Output the [X, Y] coordinate of the center of the cell containing the given text.  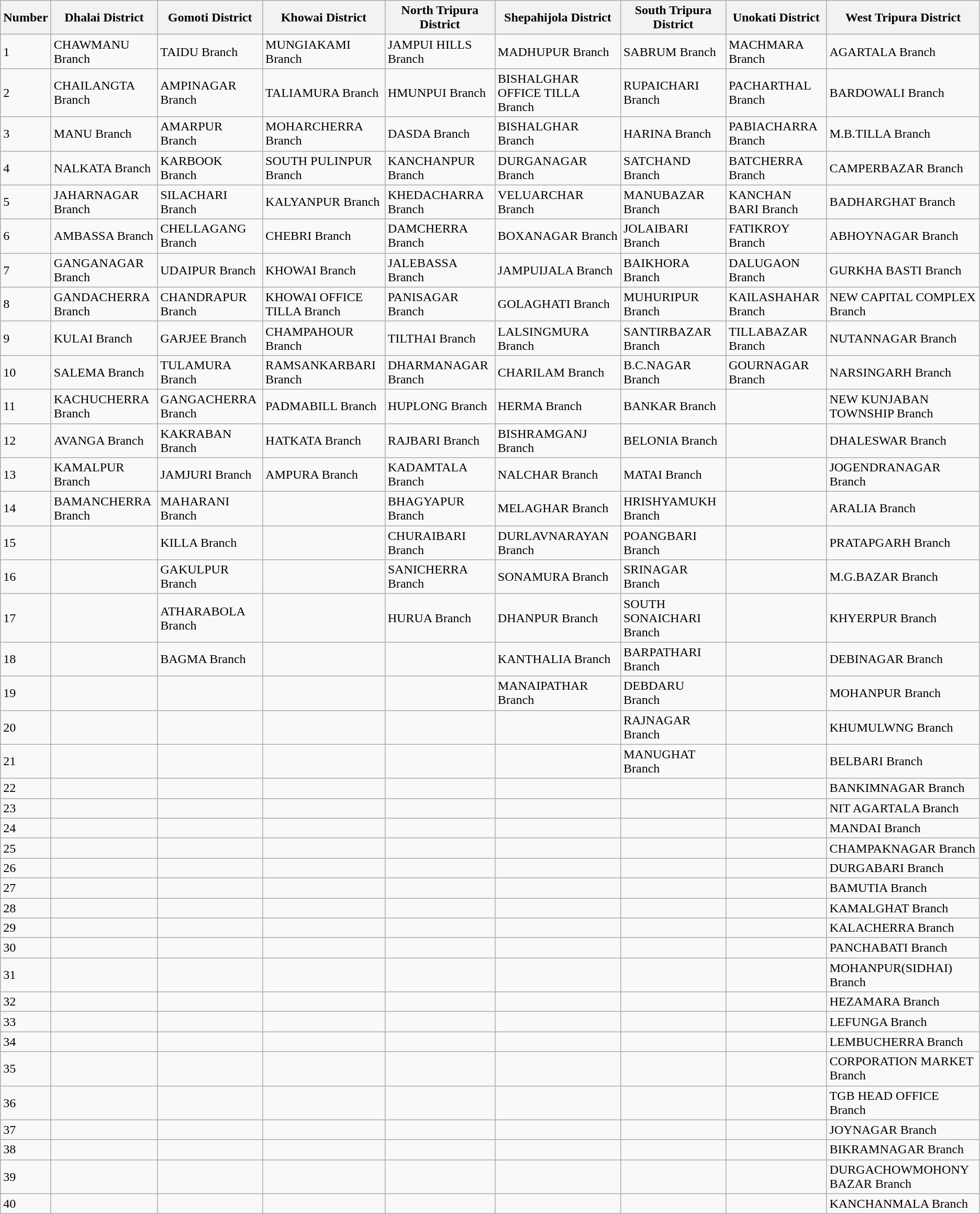
South Tripura District [673, 18]
BISHRAMGANJ Branch [558, 440]
Shepahijola District [558, 18]
TULAMURA Branch [210, 372]
MANUBAZAR Branch [673, 202]
MANDAI Branch [903, 828]
KANTHALIA Branch [558, 659]
RAMSANKARBARI Branch [324, 372]
SOUTH PULINPUR Branch [324, 168]
North Tripura District [440, 18]
KHUMULWNG Branch [903, 727]
NARSINGARH Branch [903, 372]
MANUGHAT Branch [673, 761]
MELAGHAR Branch [558, 509]
HERMA Branch [558, 406]
BISHALGHAR Branch [558, 134]
GOLAGHATI Branch [558, 304]
17 [26, 618]
DHARMANAGAR Branch [440, 372]
KAMALGHAT Branch [903, 908]
JAMPUIJALA Branch [558, 270]
KHEDACHARRA Branch [440, 202]
35 [26, 1068]
LEMBUCHERRA Branch [903, 1042]
BANKIMNAGAR Branch [903, 788]
KHOWAI Branch [324, 270]
DALUGAON Branch [776, 270]
NEW CAPITAL COMPLEX Branch [903, 304]
30 [26, 948]
MACHMARA Branch [776, 51]
HRISHYAMUKH Branch [673, 509]
BAMUTIA Branch [903, 888]
KARBOOK Branch [210, 168]
MOHANPUR(SIDHAI) Branch [903, 975]
21 [26, 761]
TGB HEAD OFFICE Branch [903, 1103]
AMPINAGAR Branch [210, 93]
ATHARABOLA Branch [210, 618]
NALCHAR Branch [558, 474]
CHURAIBARI Branch [440, 543]
19 [26, 693]
AGARTALA Branch [903, 51]
BARPATHARI Branch [673, 659]
31 [26, 975]
CHEBRI Branch [324, 236]
6 [26, 236]
KAKRABAN Branch [210, 440]
LEFUNGA Branch [903, 1022]
JALEBASSA Branch [440, 270]
RAJBARI Branch [440, 440]
DURGANAGAR Branch [558, 168]
UDAIPUR Branch [210, 270]
KHOWAI OFFICE TILLA Branch [324, 304]
26 [26, 868]
BELBARI Branch [903, 761]
JAMPUI HILLS Branch [440, 51]
27 [26, 888]
MATAI Branch [673, 474]
NUTANNAGAR Branch [903, 338]
POANGBARI Branch [673, 543]
BELONIA Branch [673, 440]
PANCHABATI Branch [903, 948]
GAKULPUR Branch [210, 577]
PABIACHARRA Branch [776, 134]
16 [26, 577]
AMPURA Branch [324, 474]
23 [26, 808]
18 [26, 659]
BAMANCHERRA Branch [104, 509]
DHALESWAR Branch [903, 440]
HURUA Branch [440, 618]
BAIKHORA Branch [673, 270]
MANU Branch [104, 134]
CHANDRAPUR Branch [210, 304]
PADMABILL Branch [324, 406]
MUNGIAKAMI Branch [324, 51]
HATKATA Branch [324, 440]
TALIAMURA Branch [324, 93]
29 [26, 928]
Khowai District [324, 18]
1 [26, 51]
West Tripura District [903, 18]
HMUNPUI Branch [440, 93]
25 [26, 848]
Dhalai District [104, 18]
DAMCHERRA Branch [440, 236]
KALACHERRA Branch [903, 928]
TILLABAZAR Branch [776, 338]
PACHARTHAL Branch [776, 93]
Number [26, 18]
GANGACHERRA Branch [210, 406]
PRATAPGARH Branch [903, 543]
24 [26, 828]
KHYERPUR Branch [903, 618]
DURLAVNARAYAN Branch [558, 543]
20 [26, 727]
KANCHANPUR Branch [440, 168]
RAJNAGAR Branch [673, 727]
CHAMPAKNAGAR Branch [903, 848]
NEW KUNJABAN TOWNSHIP Branch [903, 406]
GANGANAGAR Branch [104, 270]
7 [26, 270]
BISHALGHAR OFFICE TILLA Branch [558, 93]
HEZAMARA Branch [903, 1002]
GARJEE Branch [210, 338]
38 [26, 1150]
BATCHERRA Branch [776, 168]
2 [26, 93]
KANCHANMALA Branch [903, 1204]
Gomoti District [210, 18]
BHAGYAPUR Branch [440, 509]
9 [26, 338]
3 [26, 134]
SANICHERRA Branch [440, 577]
BIKRAMNAGAR Branch [903, 1150]
GANDACHERRA Branch [104, 304]
SATCHAND Branch [673, 168]
SALEMA Branch [104, 372]
DASDA Branch [440, 134]
KALYANPUR Branch [324, 202]
FATIKROY Branch [776, 236]
40 [26, 1204]
MOHARCHERRA Branch [324, 134]
RUPAICHARI Branch [673, 93]
BADHARGHAT Branch [903, 202]
BARDOWALI Branch [903, 93]
DHANPUR Branch [558, 618]
SILACHARI Branch [210, 202]
VELUARCHAR Branch [558, 202]
MADHUPUR Branch [558, 51]
SRINAGAR Branch [673, 577]
BAGMA Branch [210, 659]
LALSINGMURA Branch [558, 338]
CHAMPAHOUR Branch [324, 338]
KILLA Branch [210, 543]
DEBDARU Branch [673, 693]
10 [26, 372]
CORPORATION MARKET Branch [903, 1068]
DURGACHOWMOHONY BAZAR Branch [903, 1176]
CHELLAGANG Branch [210, 236]
ARALIA Branch [903, 509]
HARINA Branch [673, 134]
34 [26, 1042]
KANCHAN BARI Branch [776, 202]
CHAILANGTA Branch [104, 93]
11 [26, 406]
GURKHA BASTI Branch [903, 270]
BANKAR Branch [673, 406]
KADAMTALA Branch [440, 474]
M.B.TILLA Branch [903, 134]
33 [26, 1022]
CAMPERBAZAR Branch [903, 168]
22 [26, 788]
14 [26, 509]
MOHANPUR Branch [903, 693]
CHARILAM Branch [558, 372]
JAMJURI Branch [210, 474]
SANTIRBAZAR Branch [673, 338]
DEBINAGAR Branch [903, 659]
SONAMURA Branch [558, 577]
28 [26, 908]
AMBASSA Branch [104, 236]
32 [26, 1002]
GOURNAGAR Branch [776, 372]
8 [26, 304]
SOUTH SONAICHARI Branch [673, 618]
TILTHAI Branch [440, 338]
AVANGA Branch [104, 440]
13 [26, 474]
HUPLONG Branch [440, 406]
TAIDU Branch [210, 51]
NIT AGARTALA Branch [903, 808]
DURGABARI Branch [903, 868]
KAMALPUR Branch [104, 474]
BOXANAGAR Branch [558, 236]
Unokati District [776, 18]
12 [26, 440]
CHAWMANU Branch [104, 51]
M.G.BAZAR Branch [903, 577]
39 [26, 1176]
KACHUCHERRA Branch [104, 406]
MAHARANI Branch [210, 509]
15 [26, 543]
JOYNAGAR Branch [903, 1130]
JOLAIBARI Branch [673, 236]
KULAI Branch [104, 338]
PANISAGAR Branch [440, 304]
5 [26, 202]
4 [26, 168]
AMARPUR Branch [210, 134]
MUHURIPUR Branch [673, 304]
ABHOYNAGAR Branch [903, 236]
MANAIPATHAR Branch [558, 693]
B.C.NAGAR Branch [673, 372]
SABRUM Branch [673, 51]
36 [26, 1103]
37 [26, 1130]
NALKATA Branch [104, 168]
KAILASHAHAR Branch [776, 304]
JAHARNAGAR Branch [104, 202]
JOGENDRANAGAR Branch [903, 474]
